Extract the [x, y] coordinate from the center of the cell holding the provided text.  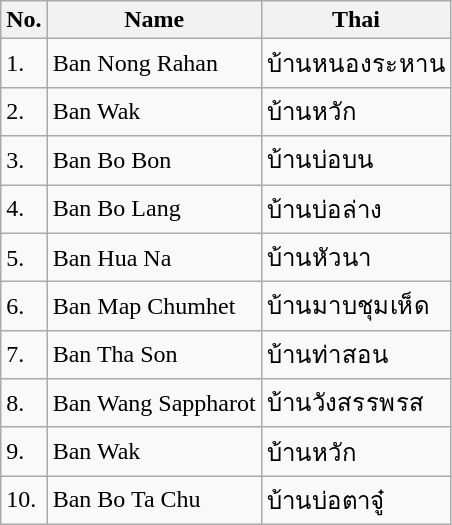
6. [24, 306]
9. [24, 452]
บ้านมาบชุมเห็ด [356, 306]
Ban Hua Na [154, 258]
4. [24, 208]
บ้านบ่อตาจู๋ [356, 500]
7. [24, 354]
บ้านหนองระหาน [356, 64]
Ban Bo Lang [154, 208]
บ้านท่าสอน [356, 354]
บ้านวังสรรพรส [356, 404]
1. [24, 64]
Thai [356, 20]
10. [24, 500]
บ้านบ่อบน [356, 160]
Name [154, 20]
Ban Wang Sappharot [154, 404]
No. [24, 20]
8. [24, 404]
Ban Tha Son [154, 354]
Ban Map Chumhet [154, 306]
บ้านบ่อล่าง [356, 208]
3. [24, 160]
Ban Bo Bon [154, 160]
2. [24, 112]
Ban Nong Rahan [154, 64]
บ้านหัวนา [356, 258]
5. [24, 258]
Ban Bo Ta Chu [154, 500]
